Locate the cell with the specified text and output its (X, Y) center coordinate. 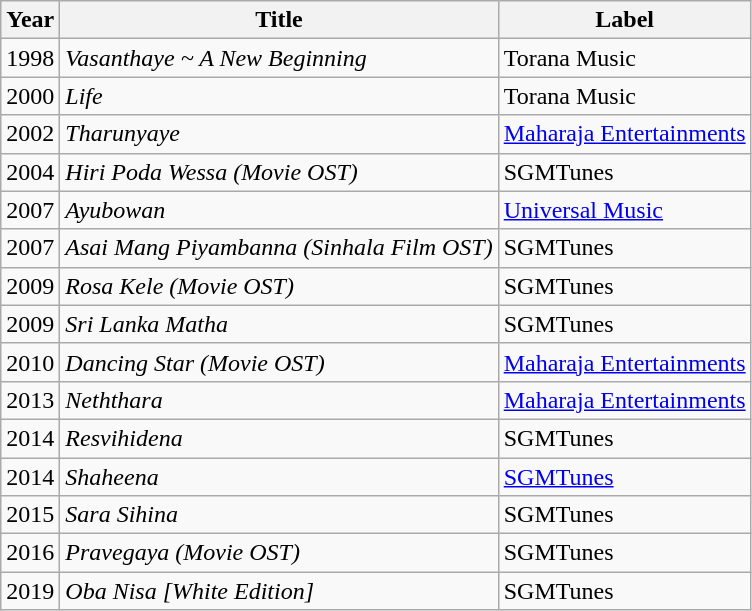
2015 (30, 515)
Sri Lanka Matha (279, 324)
Year (30, 20)
2010 (30, 362)
Sara Sihina (279, 515)
Universal Music (624, 210)
2004 (30, 172)
Tharunyaye (279, 134)
2000 (30, 96)
Life (279, 96)
Pravegaya (Movie OST) (279, 553)
Asai Mang Piyambanna (Sinhala Film OST) (279, 248)
2013 (30, 400)
Oba Nisa [White Edition] (279, 591)
Shaheena (279, 477)
Neththara (279, 400)
1998 (30, 58)
Dancing Star (Movie OST) (279, 362)
2002 (30, 134)
2019 (30, 591)
Ayubowan (279, 210)
Vasanthaye ~ A New Beginning (279, 58)
Rosa Kele (Movie OST) (279, 286)
2016 (30, 553)
Resvihidena (279, 438)
Title (279, 20)
Label (624, 20)
Hiri Poda Wessa (Movie OST) (279, 172)
